Output the (x, y) coordinate of the center of the cell containing the given text.  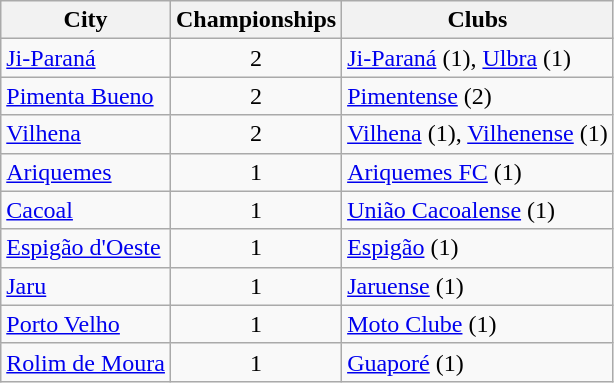
Porto Velho (86, 324)
Ariquemes FC (1) (478, 172)
Vilhena (86, 134)
Ji-Paraná (1), Ulbra (1) (478, 58)
City (86, 20)
Clubs (478, 20)
União Cacoalense (1) (478, 210)
Espigão d'Oeste (86, 248)
Espigão (1) (478, 248)
Guaporé (1) (478, 362)
Championships (256, 20)
Jaru (86, 286)
Jaruense (1) (478, 286)
Pimentense (2) (478, 96)
Moto Clube (1) (478, 324)
Vilhena (1), Vilhenense (1) (478, 134)
Ariquemes (86, 172)
Ji-Paraná (86, 58)
Rolim de Moura (86, 362)
Cacoal (86, 210)
Pimenta Bueno (86, 96)
